Identify which cell holds the provided text, then report its (x, y) central coordinate. 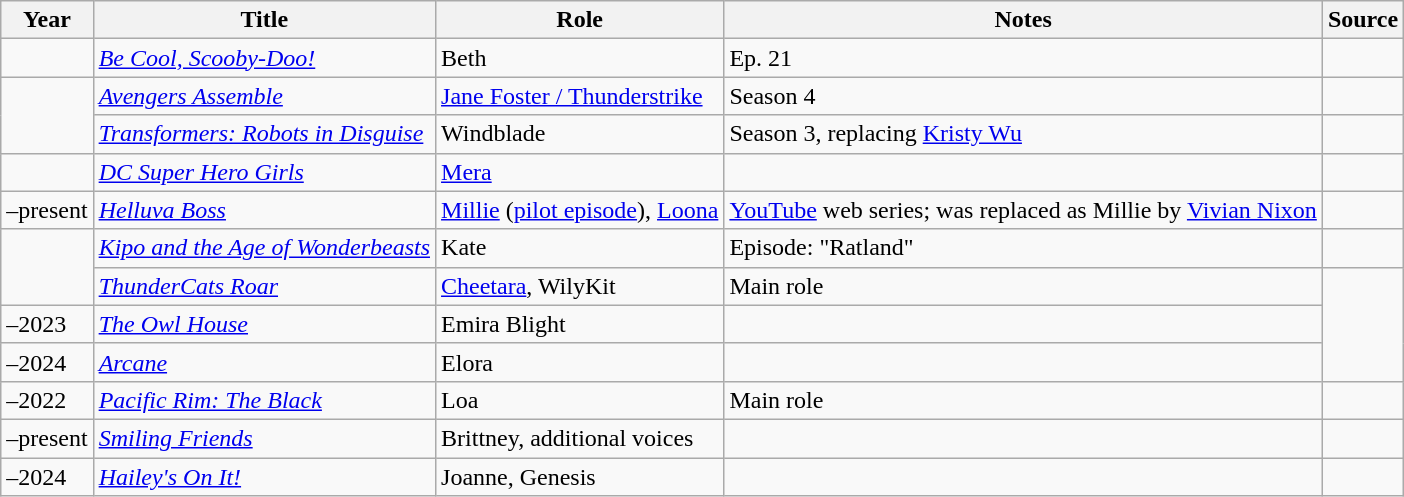
Avengers Assemble (264, 96)
Arcane (264, 362)
Episode: "Ratland" (1023, 248)
–2022 (47, 400)
Be Cool, Scooby-Doo! (264, 58)
Notes (1023, 20)
Hailey's On It! (264, 477)
Millie (pilot episode), Loona (580, 210)
Year (47, 20)
Smiling Friends (264, 438)
Pacific Rim: The Black (264, 400)
Jane Foster / Thunderstrike (580, 96)
ThunderCats Roar (264, 286)
DC Super Hero Girls (264, 172)
Cheetara, WilyKit (580, 286)
Mera (580, 172)
Brittney, additional voices (580, 438)
Windblade (580, 134)
Loa (580, 400)
Emira Blight (580, 324)
Beth (580, 58)
Ep. 21 (1023, 58)
Title (264, 20)
Season 3, replacing Kristy Wu (1023, 134)
Elora (580, 362)
Transformers: Robots in Disguise (264, 134)
Season 4 (1023, 96)
YouTube web series; was replaced as Millie by Vivian Nixon (1023, 210)
–2023 (47, 324)
Helluva Boss (264, 210)
Role (580, 20)
Joanne, Genesis (580, 477)
Kate (580, 248)
The Owl House (264, 324)
Kipo and the Age of Wonderbeasts (264, 248)
Source (1362, 20)
